Determine the (x, y) coordinate at the center of the cell enclosing the given text.  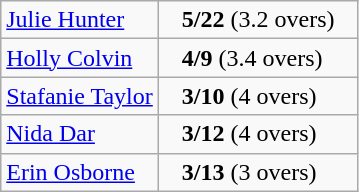
Nida Dar (80, 134)
4/9 (3.4 overs) (258, 58)
3/13 (3 overs) (258, 172)
3/10 (4 overs) (258, 96)
Erin Osborne (80, 172)
5/22 (3.2 overs) (258, 20)
Stafanie Taylor (80, 96)
3/12 (4 overs) (258, 134)
Holly Colvin (80, 58)
Julie Hunter (80, 20)
